Capture the cell that displays the provided text and extract its [x, y] central coordinate. 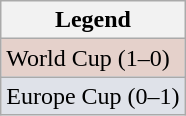
Europe Cup (0–1) [93, 96]
Legend [93, 20]
World Cup (1–0) [93, 58]
